Return (x, y) of the center of cell containing provided text 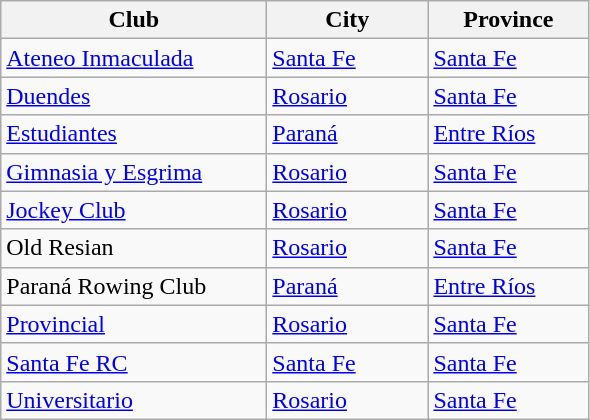
Paraná Rowing Club (134, 286)
Old Resian (134, 248)
Club (134, 20)
Ateneo Inmaculada (134, 58)
Estudiantes (134, 134)
Gimnasia y Esgrima (134, 172)
Universitario (134, 400)
Provincial (134, 324)
Duendes (134, 96)
City (348, 20)
Santa Fe RC (134, 362)
Province (508, 20)
Jockey Club (134, 210)
